Return the (X, Y) coordinate for the center point of the cell that contains the specified text.  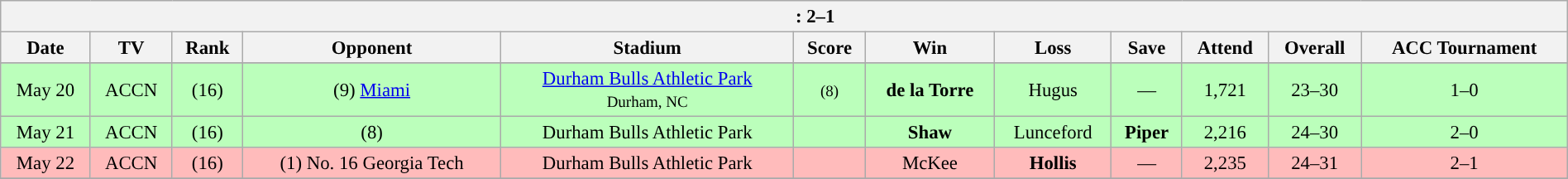
Loss (1054, 47)
May 21 (45, 133)
2–1 (1464, 163)
(1) No. 16 Georgia Tech (372, 163)
2,235 (1225, 163)
de la Torre (930, 89)
Date (45, 47)
Overall (1315, 47)
Attend (1225, 47)
Save (1146, 47)
2,216 (1225, 133)
Win (930, 47)
TV (131, 47)
2–0 (1464, 133)
23–30 (1315, 89)
May 22 (45, 163)
McKee (930, 163)
24–30 (1315, 133)
(9) Miami (372, 89)
Durham Bulls Athletic ParkDurham, NC (648, 89)
Lunceford (1054, 133)
Piper (1146, 133)
1–0 (1464, 89)
Opponent (372, 47)
May 20 (45, 89)
1,721 (1225, 89)
Shaw (930, 133)
Hollis (1054, 163)
Hugus (1054, 89)
24–31 (1315, 163)
: 2–1 (784, 17)
ACC Tournament (1464, 47)
Rank (208, 47)
Stadium (648, 47)
Score (830, 47)
